Determine the (x, y) coordinate at the center of the cell enclosing the given text.  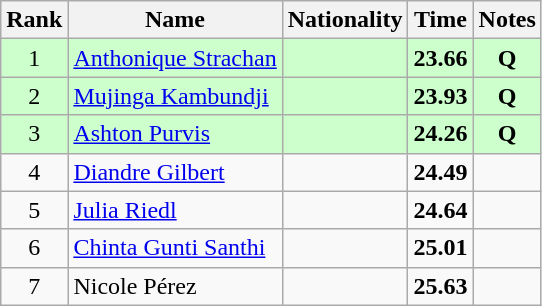
3 (34, 134)
2 (34, 96)
6 (34, 248)
24.49 (440, 172)
4 (34, 172)
Rank (34, 20)
Notes (507, 20)
24.64 (440, 210)
Nationality (345, 20)
24.26 (440, 134)
7 (34, 286)
5 (34, 210)
Ashton Purvis (175, 134)
23.93 (440, 96)
25.01 (440, 248)
Name (175, 20)
Chinta Gunti Santhi (175, 248)
Julia Riedl (175, 210)
25.63 (440, 286)
Nicole Pérez (175, 286)
Time (440, 20)
Anthonique Strachan (175, 58)
Diandre Gilbert (175, 172)
Mujinga Kambundji (175, 96)
23.66 (440, 58)
1 (34, 58)
